From the cell containing the given text, extract its center point as (x, y) coordinate. 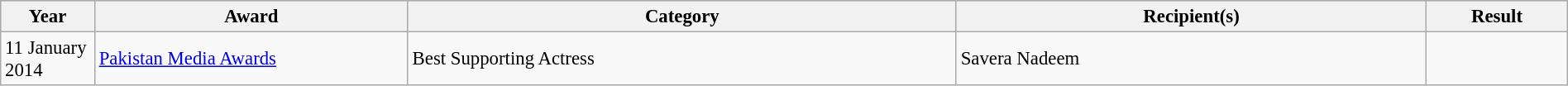
Category (681, 17)
Year (48, 17)
Recipient(s) (1191, 17)
Award (251, 17)
Best Supporting Actress (681, 60)
Result (1497, 17)
Pakistan Media Awards (251, 60)
11 January 2014 (48, 60)
Savera Nadeem (1191, 60)
